Identify which cell holds the provided text, then report its [X, Y] central coordinate. 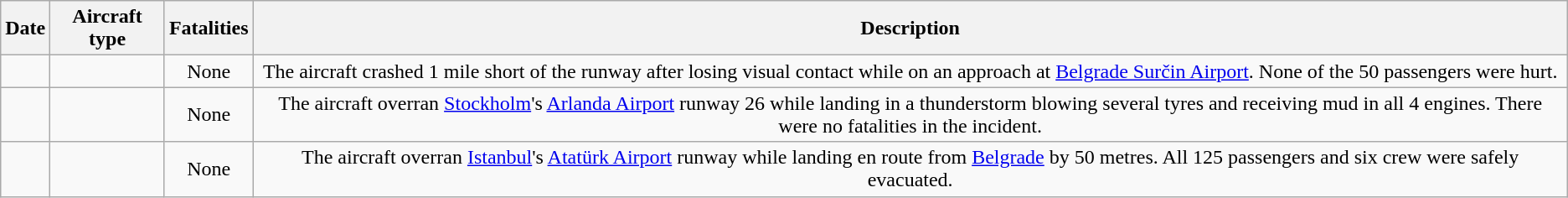
Aircraft type [107, 29]
Date [25, 29]
Fatalities [209, 29]
Description [910, 29]
